For the text-containing cell, return its midpoint in [x, y] coordinate format. 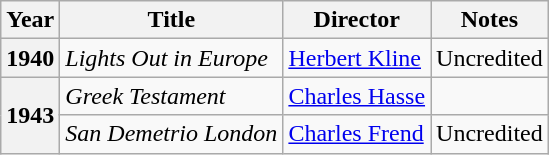
1943 [30, 115]
Greek Testament [172, 96]
Charles Hasse [357, 96]
Lights Out in Europe [172, 58]
Director [357, 20]
Year [30, 20]
Charles Frend [357, 134]
Notes [490, 20]
San Demetrio London [172, 134]
Herbert Kline [357, 58]
1940 [30, 58]
Title [172, 20]
